Find where the given text appears and provide that cell's center as [X, Y] coordinate. 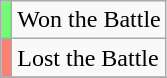
Lost the Battle [89, 58]
Won the Battle [89, 20]
